From the cell containing the given text, extract its center point as (x, y) coordinate. 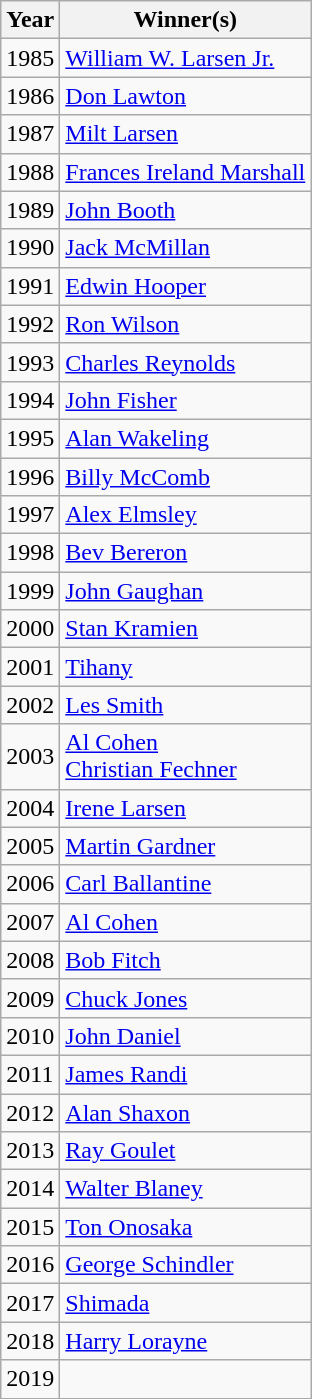
Year (30, 20)
1991 (30, 286)
Al CohenChristian Fechner (186, 756)
2019 (30, 1379)
1994 (30, 400)
1998 (30, 553)
Ray Goulet (186, 1151)
Stan Kramien (186, 629)
1990 (30, 248)
Charles Reynolds (186, 362)
1993 (30, 362)
Alan Shaxon (186, 1113)
Winner(s) (186, 20)
Ron Wilson (186, 324)
John Gaughan (186, 591)
1992 (30, 324)
2004 (30, 808)
1985 (30, 58)
Shimada (186, 1303)
Martin Gardner (186, 846)
Bev Bereron (186, 553)
James Randi (186, 1074)
1997 (30, 515)
2006 (30, 884)
Walter Blaney (186, 1189)
John Daniel (186, 1036)
2003 (30, 756)
2012 (30, 1113)
1988 (30, 172)
1987 (30, 134)
2017 (30, 1303)
Chuck Jones (186, 998)
2005 (30, 846)
Alan Wakeling (186, 438)
2011 (30, 1074)
2008 (30, 960)
2010 (30, 1036)
2013 (30, 1151)
1995 (30, 438)
Carl Ballantine (186, 884)
2002 (30, 705)
John Fisher (186, 400)
2009 (30, 998)
Al Cohen (186, 922)
1989 (30, 210)
William W. Larsen Jr. (186, 58)
2015 (30, 1227)
Billy McComb (186, 477)
Alex Elmsley (186, 515)
Ton Onosaka (186, 1227)
Don Lawton (186, 96)
Harry Lorayne (186, 1341)
2018 (30, 1341)
2000 (30, 629)
Edwin Hooper (186, 286)
Les Smith (186, 705)
Frances Ireland Marshall (186, 172)
1996 (30, 477)
John Booth (186, 210)
Bob Fitch (186, 960)
George Schindler (186, 1265)
Irene Larsen (186, 808)
2007 (30, 922)
Tihany (186, 667)
Jack McMillan (186, 248)
1999 (30, 591)
1986 (30, 96)
2016 (30, 1265)
2001 (30, 667)
Milt Larsen (186, 134)
2014 (30, 1189)
